Extract the (x, y) coordinate from the center of the cell holding the provided text.  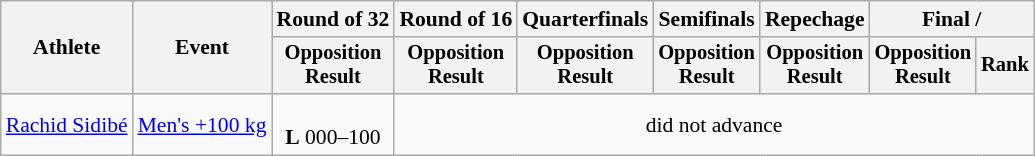
Event (202, 48)
Rank (1005, 66)
Round of 32 (334, 19)
Repechage (815, 19)
Final / (952, 19)
L 000–100 (334, 124)
Rachid Sidibé (67, 124)
did not advance (714, 124)
Men's +100 kg (202, 124)
Semifinals (706, 19)
Athlete (67, 48)
Round of 16 (456, 19)
Quarterfinals (585, 19)
